From the cell containing the given text, extract its center point as [x, y] coordinate. 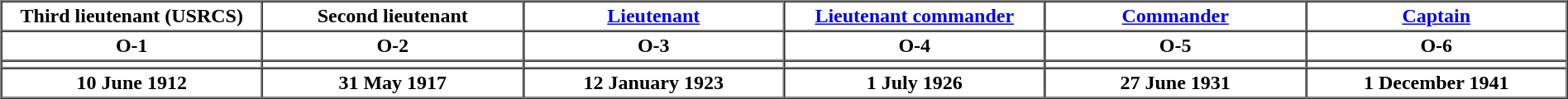
O-1 [132, 46]
Commander [1174, 16]
O-3 [653, 46]
10 June 1912 [132, 82]
O-5 [1174, 46]
O-4 [915, 46]
12 January 1923 [653, 82]
1 December 1941 [1437, 82]
Captain [1437, 16]
Third lieutenant (USRCS) [132, 16]
Lieutenant commander [915, 16]
31 May 1917 [392, 82]
27 June 1931 [1174, 82]
Second lieutenant [392, 16]
1 July 1926 [915, 82]
O-2 [392, 46]
Lieutenant [653, 16]
O-6 [1437, 46]
